Find where the given text appears and provide that cell's center as (X, Y) coordinate. 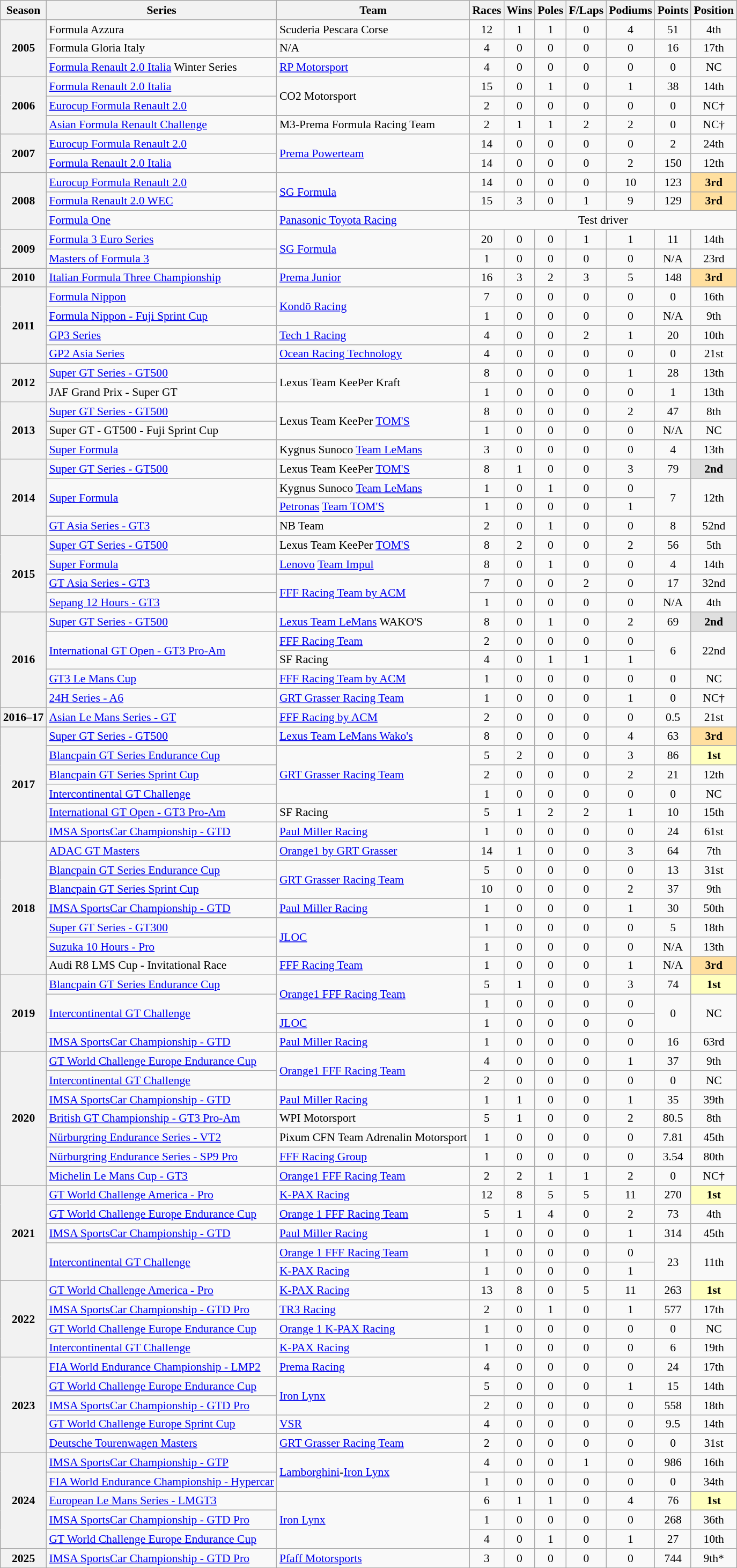
Audi R8 LMS Cup - Invitational Race (161, 966)
558 (673, 1405)
Scuderia Pescara Corse (373, 30)
79 (673, 469)
Panasonic Toyota Racing (373, 220)
Tech 1 Racing (373, 335)
Prema Racing (373, 1367)
Nürburgring Endurance Series - SP9 Pro (161, 1157)
19th (713, 1348)
VSR (373, 1424)
74 (673, 985)
Lexus Team KeePer Kraft (373, 383)
Formula Renault 2.0 Italia Winter Series (161, 68)
2010 (24, 278)
148 (673, 278)
Petronas Team TOM'S (373, 507)
2005 (24, 48)
F/Laps (586, 10)
35 (673, 1100)
51 (673, 30)
Sepang 12 Hours - GT3 (161, 603)
15th (713, 813)
2022 (24, 1319)
314 (673, 1233)
24th (713, 144)
Formula One (161, 220)
577 (673, 1310)
39th (713, 1100)
Orange1 by GRT Grasser (373, 851)
Poles (550, 10)
2015 (24, 574)
Super GT - GT500 - Fuji Sprint Cup (161, 431)
GT3 Le Mans Cup (161, 679)
63rd (713, 1042)
47 (673, 411)
61st (713, 832)
30 (673, 909)
2006 (24, 106)
63 (673, 737)
Podiums (631, 10)
0.5 (673, 717)
34th (713, 1482)
123 (673, 182)
2011 (24, 326)
2025 (24, 1558)
23 (673, 1262)
Masters of Formula 3 (161, 259)
80th (713, 1157)
European Le Mans Series - LMGT3 (161, 1501)
56 (673, 546)
Formula Nippon - Fuji Sprint Cup (161, 316)
270 (673, 1195)
17 (673, 584)
Wins (520, 10)
36th (713, 1520)
JAF Grand Prix - Super GT (161, 393)
Position (713, 10)
Formula Azzura (161, 30)
2016–17 (24, 717)
TR3 Racing (373, 1310)
9 (631, 201)
Points (673, 10)
38 (673, 87)
2017 (24, 784)
Lenovo Team Impul (373, 564)
Formula 3 Euro Series (161, 240)
Formula Nippon (161, 297)
Pfaff Motorsports (373, 1558)
2021 (24, 1233)
FFF Racing Group (373, 1157)
2014 (24, 497)
Kondō Racing (373, 307)
RP Motorsport (373, 68)
IMSA SportsCar Championship - GTP (161, 1463)
76 (673, 1501)
FFF Racing by ACM (373, 717)
Lexus Team LeMans WAKO'S (373, 622)
2012 (24, 383)
Lamborghini-Iron Lynx (373, 1472)
9.5 (673, 1424)
Races (487, 10)
Prema Powerteam (373, 153)
Season (24, 10)
744 (673, 1558)
2009 (24, 249)
Pixum CFN Team Adrenalin Motorsport (373, 1138)
2023 (24, 1405)
Ocean Racing Technology (373, 354)
GP2 Asia Series (161, 354)
11th (713, 1262)
Formula Gloria Italy (161, 48)
64 (673, 851)
Team (373, 10)
268 (673, 1520)
Michelin Le Mans Cup - GT3 (161, 1176)
Series (161, 10)
23rd (713, 259)
2016 (24, 660)
Test driver (603, 220)
50th (713, 909)
ADAC GT Masters (161, 851)
150 (673, 163)
28 (673, 373)
69 (673, 622)
Formula Renault 2.0 WEC (161, 201)
Nürburgring Endurance Series - VT2 (161, 1138)
24H Series - A6 (161, 698)
2024 (24, 1501)
CO2 Motorsport (373, 97)
2020 (24, 1119)
986 (673, 1463)
2013 (24, 430)
Orange 1 K-PAX Racing (373, 1329)
80.5 (673, 1118)
21 (673, 775)
FIA World Endurance Championship - Hypercar (161, 1482)
Prema Junior (373, 278)
2019 (24, 1013)
British GT Championship - GT3 Pro-Am (161, 1118)
73 (673, 1214)
2008 (24, 202)
129 (673, 201)
32nd (713, 584)
9th* (713, 1558)
Lexus Team LeMans Wako's (373, 737)
M3-Prema Formula Racing Team (373, 125)
22nd (713, 650)
86 (673, 756)
3.54 (673, 1157)
2007 (24, 153)
NB Team (373, 526)
FIA World Endurance Championship - LMP2 (161, 1367)
GT World Challenge Europe Sprint Cup (161, 1424)
Deutsche Tourenwagen Masters (161, 1444)
5th (713, 546)
263 (673, 1291)
Super GT Series - GT300 (161, 927)
Asian Formula Renault Challenge (161, 125)
7.81 (673, 1138)
52nd (713, 526)
27 (673, 1539)
GP3 Series (161, 335)
2018 (24, 909)
Asian Le Mans Series - GT (161, 717)
Suzuka 10 Hours - Pro (161, 947)
7th (713, 851)
WPI Motorsport (373, 1118)
Italian Formula Three Championship (161, 278)
